Find where the given text appears and provide that cell's center as (X, Y) coordinate. 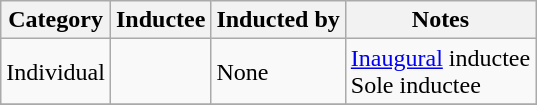
Inductee (160, 20)
Inducted by (278, 20)
Category (56, 20)
Individual (56, 72)
Notes (440, 20)
None (278, 72)
Inaugural inductee Sole inductee (440, 72)
